Return (X, Y) of the center of cell containing provided text 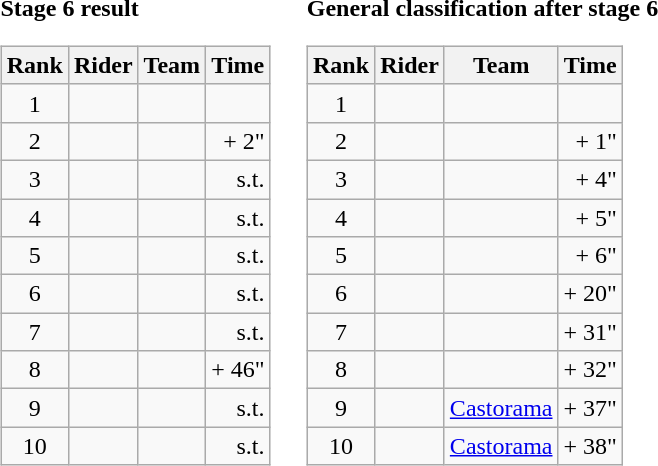
+ 38" (590, 446)
+ 4" (590, 179)
+ 31" (590, 332)
+ 5" (590, 217)
+ 32" (590, 370)
+ 37" (590, 408)
+ 6" (590, 256)
+ 46" (238, 370)
+ 1" (590, 141)
+ 20" (590, 294)
+ 2" (238, 141)
